Search for the cell housing the specified text and yield its [x, y] center coordinate. 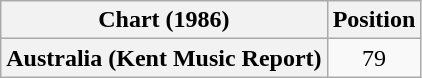
Australia (Kent Music Report) [164, 58]
Position [374, 20]
79 [374, 58]
Chart (1986) [164, 20]
